Detect which cell encompasses the target text, then output its [x, y] center coordinate. 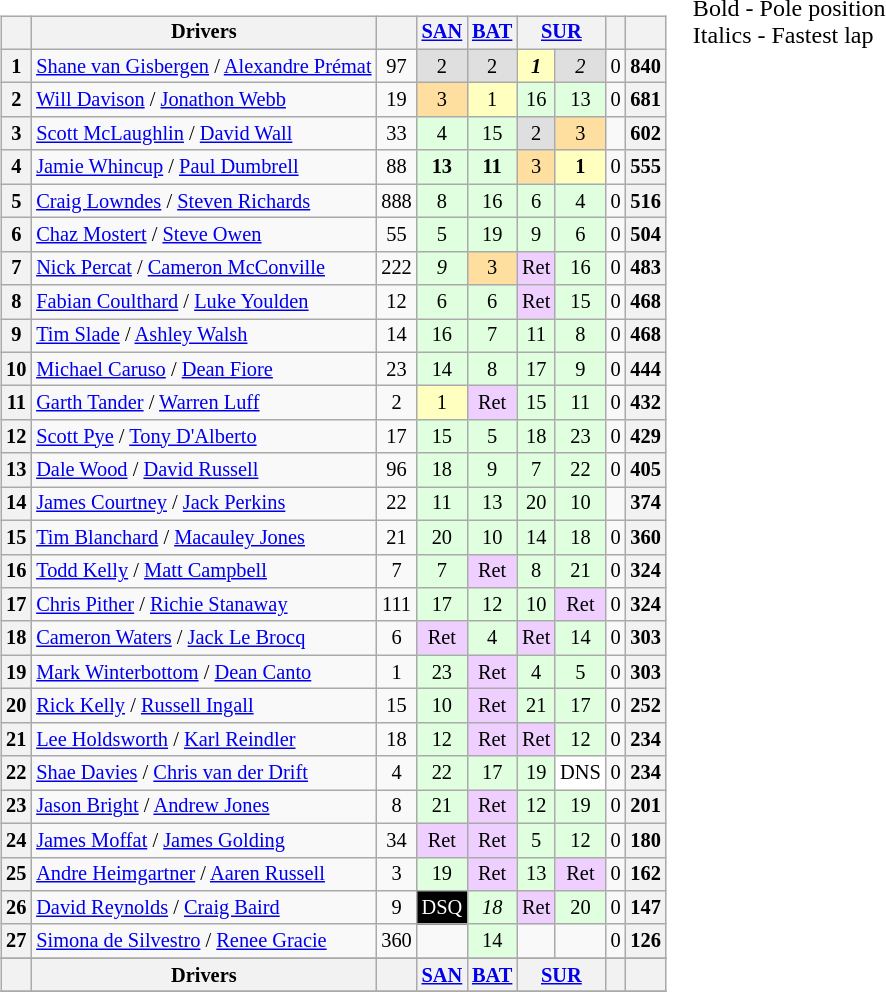
Jason Bright / Andrew Jones [204, 807]
Lee Holdsworth / Karl Reindler [204, 739]
Scott McLaughlin / David Wall [204, 134]
111 [396, 605]
Garth Tander / Warren Luff [204, 403]
26 [16, 908]
33 [396, 134]
Jamie Whincup / Paul Dumbrell [204, 167]
Michael Caruso / Dean Fiore [204, 369]
483 [645, 268]
516 [645, 201]
432 [645, 403]
Will Davison / Jonathon Webb [204, 100]
840 [645, 66]
444 [645, 369]
DSQ [442, 908]
681 [645, 100]
Todd Kelly / Matt Campbell [204, 571]
201 [645, 807]
Shae Davies / Chris van der Drift [204, 773]
Dale Wood / David Russell [204, 470]
Tim Slade / Ashley Walsh [204, 336]
DNS [580, 773]
Rick Kelly / Russell Ingall [204, 706]
405 [645, 470]
429 [645, 437]
Fabian Coulthard / Luke Youlden [204, 302]
96 [396, 470]
97 [396, 66]
147 [645, 908]
Shane van Gisbergen / Alexandre Prémat [204, 66]
374 [645, 504]
James Moffat / James Golding [204, 840]
Simona de Silvestro / Renee Gracie [204, 941]
Chaz Mostert / Steve Owen [204, 235]
Craig Lowndes / Steven Richards [204, 201]
55 [396, 235]
180 [645, 840]
27 [16, 941]
James Courtney / Jack Perkins [204, 504]
Cameron Waters / Jack Le Brocq [204, 638]
504 [645, 235]
Mark Winterbottom / Dean Canto [204, 672]
Chris Pither / Richie Stanaway [204, 605]
555 [645, 167]
126 [645, 941]
88 [396, 167]
602 [645, 134]
34 [396, 840]
252 [645, 706]
24 [16, 840]
Nick Percat / Cameron McConville [204, 268]
888 [396, 201]
222 [396, 268]
Tim Blanchard / Macauley Jones [204, 537]
David Reynolds / Craig Baird [204, 908]
162 [645, 874]
25 [16, 874]
Scott Pye / Tony D'Alberto [204, 437]
Andre Heimgartner / Aaren Russell [204, 874]
